Scan for the cell matching the given text and deliver its (x, y) coordinate at center. 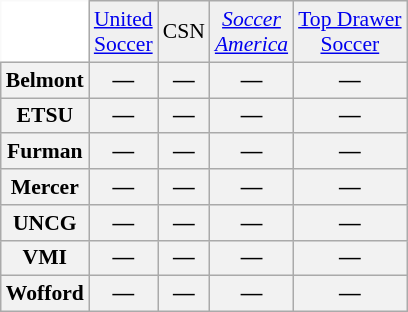
Belmont (45, 80)
Furman (45, 152)
ETSU (45, 116)
Top DrawerSoccer (350, 32)
Mercer (45, 187)
Wofford (45, 294)
SoccerAmerica (252, 32)
CSN (184, 32)
VMI (45, 258)
UNCG (45, 223)
UnitedSoccer (124, 32)
